For the text-containing cell, return its midpoint in (x, y) coordinate format. 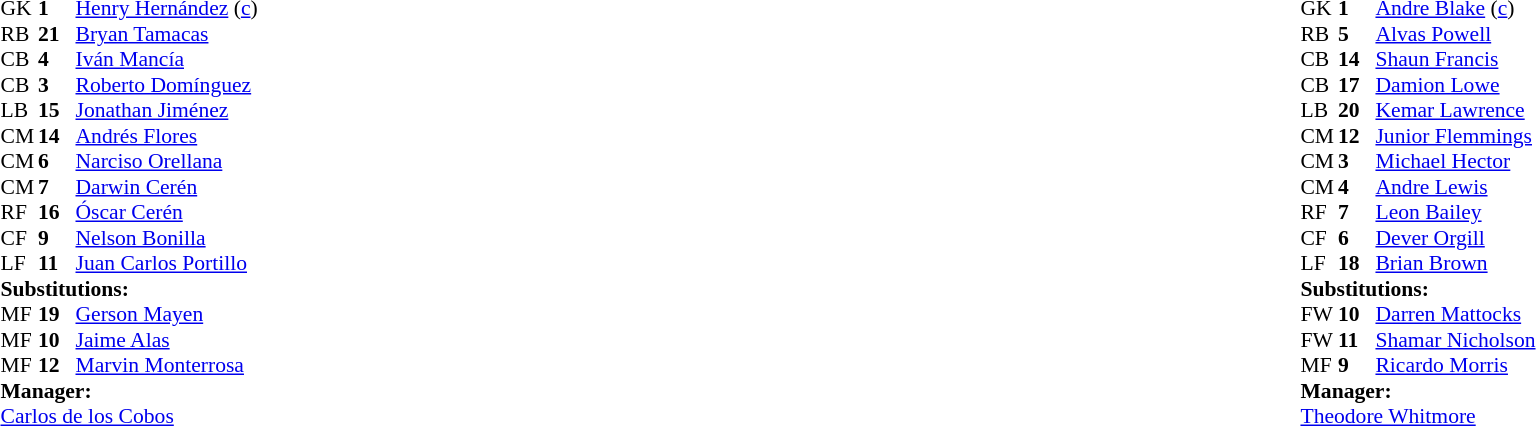
Junior Flemmings (1455, 136)
Óscar Cerén (167, 213)
Roberto Domínguez (167, 85)
Kemar Lawrence (1455, 111)
Narciso Orellana (167, 161)
21 (57, 34)
Marvin Monterrosa (167, 365)
Iván Mancía (167, 59)
Michael Hector (1455, 161)
Damion Lowe (1455, 85)
Ricardo Morris (1455, 365)
5 (1357, 34)
Andre Lewis (1455, 187)
Juan Carlos Portillo (167, 263)
Dever Orgill (1455, 238)
Shaun Francis (1455, 59)
15 (57, 111)
Alvas Powell (1455, 34)
17 (1357, 85)
20 (1357, 111)
Darwin Cerén (167, 187)
Nelson Bonilla (167, 238)
19 (57, 315)
Shamar Nicholson (1455, 340)
Gerson Mayen (167, 315)
Brian Brown (1455, 263)
Darren Mattocks (1455, 315)
Jaime Alas (167, 340)
16 (57, 213)
Bryan Tamacas (167, 34)
Andrés Flores (167, 136)
18 (1357, 263)
Jonathan Jiménez (167, 111)
Leon Bailey (1455, 213)
